Return the (X, Y) coordinate for the center point of the cell that contains the specified text.  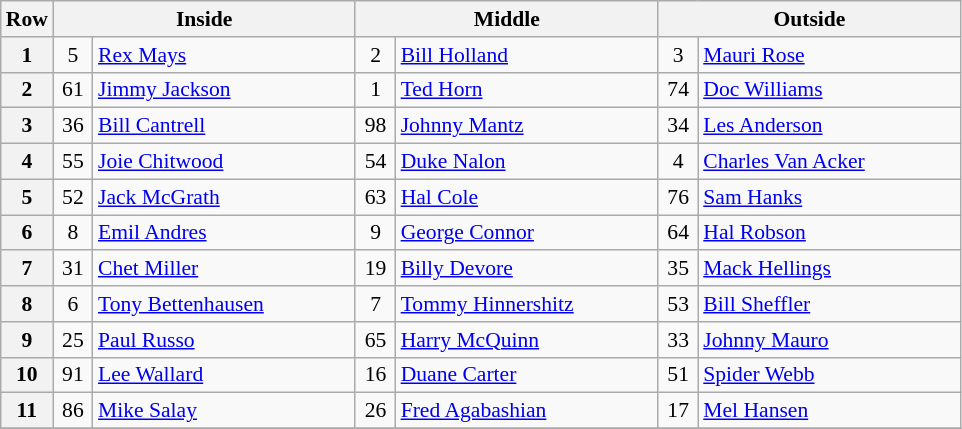
Les Anderson (829, 126)
Spider Webb (829, 375)
16 (375, 375)
Duane Carter (527, 375)
17 (678, 411)
86 (73, 411)
34 (678, 126)
63 (375, 197)
Tony Bettenhausen (224, 304)
Inside (204, 19)
Mel Hansen (829, 411)
Sam Hanks (829, 197)
Harry McQuinn (527, 340)
Emil Andres (224, 233)
52 (73, 197)
Jack McGrath (224, 197)
76 (678, 197)
26 (375, 411)
51 (678, 375)
Ted Horn (527, 90)
10 (27, 375)
Johnny Mauro (829, 340)
Paul Russo (224, 340)
Jimmy Jackson (224, 90)
Tommy Hinnershitz (527, 304)
64 (678, 233)
Hal Robson (829, 233)
Hal Cole (527, 197)
19 (375, 269)
Mauri Rose (829, 55)
Johnny Mantz (527, 126)
Outside (810, 19)
Billy Devore (527, 269)
55 (73, 162)
Charles Van Acker (829, 162)
Row (27, 19)
Lee Wallard (224, 375)
Rex Mays (224, 55)
74 (678, 90)
Bill Cantrell (224, 126)
Bill Holland (527, 55)
Middle (506, 19)
35 (678, 269)
Mack Hellings (829, 269)
Joie Chitwood (224, 162)
33 (678, 340)
25 (73, 340)
Doc Williams (829, 90)
53 (678, 304)
36 (73, 126)
98 (375, 126)
65 (375, 340)
George Connor (527, 233)
Mike Salay (224, 411)
Fred Agabashian (527, 411)
Bill Sheffler (829, 304)
54 (375, 162)
Chet Miller (224, 269)
Duke Nalon (527, 162)
61 (73, 90)
31 (73, 269)
91 (73, 375)
11 (27, 411)
